Pinpoint the cell where the given text exists, returning its (X, Y) midpoint coordinate. 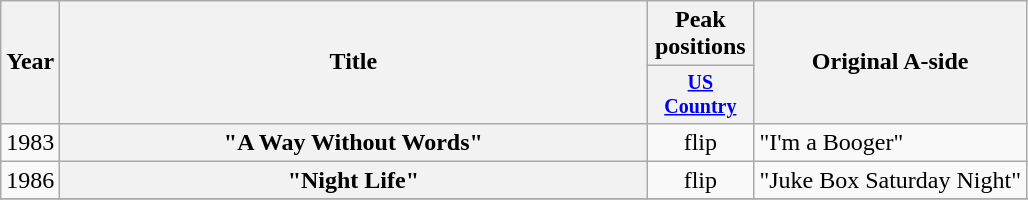
"Juke Box Saturday Night" (890, 180)
"A Way Without Words" (354, 142)
Title (354, 62)
US Country (700, 94)
"I'm a Booger" (890, 142)
Year (30, 62)
1986 (30, 180)
Peak positions (700, 34)
"Night Life" (354, 180)
1983 (30, 142)
Original A-side (890, 62)
